Detect which cell encompasses the target text, then output its [x, y] center coordinate. 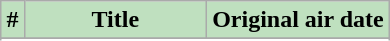
Title [116, 20]
# [12, 20]
Original air date [298, 20]
